Provide the (X, Y) coordinate of the cell's center where the given text is located.  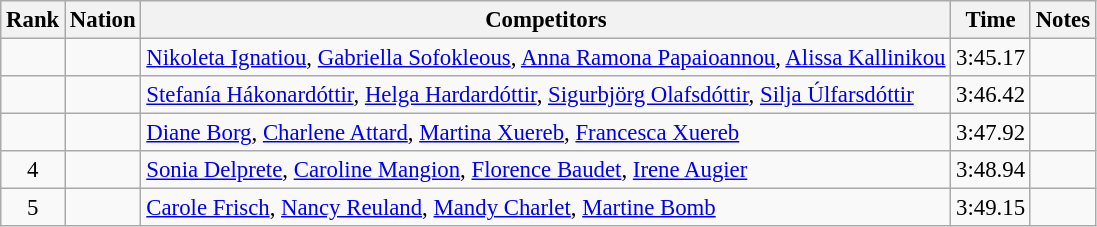
Diane Borg, Charlene Attard, Martina Xuereb, Francesca Xuereb (546, 133)
Competitors (546, 20)
3:49.15 (991, 208)
4 (33, 170)
Time (991, 20)
3:45.17 (991, 58)
3:46.42 (991, 95)
Nation (103, 20)
3:48.94 (991, 170)
Stefanía Hákonardóttir, Helga Hardardóttir, Sigurbjörg Olafsdóttir, Silja Úlfarsdóttir (546, 95)
Carole Frisch, Nancy Reuland, Mandy Charlet, Martine Bomb (546, 208)
Sonia Delprete, Caroline Mangion, Florence Baudet, Irene Augier (546, 170)
Nikoleta Ignatiou, Gabriella Sofokleous, Anna Ramona Papaioannou, Alissa Kallinikou (546, 58)
Notes (1062, 20)
Rank (33, 20)
3:47.92 (991, 133)
5 (33, 208)
